From the cell containing the given text, extract its center point as (x, y) coordinate. 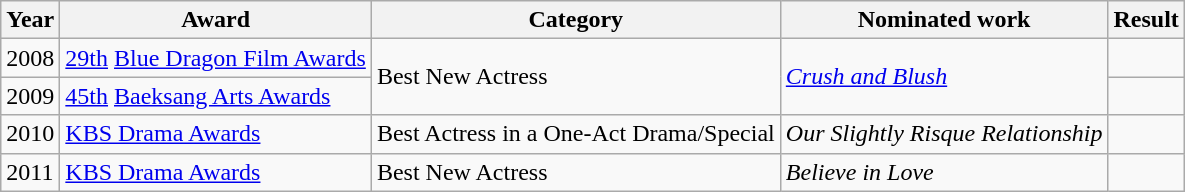
2011 (30, 172)
Best Actress in a One-Act Drama/Special (576, 134)
45th Baeksang Arts Awards (216, 96)
Category (576, 20)
Year (30, 20)
Our Slightly Risque Relationship (944, 134)
Award (216, 20)
2010 (30, 134)
29th Blue Dragon Film Awards (216, 58)
Crush and Blush (944, 77)
Nominated work (944, 20)
2008 (30, 58)
Believe in Love (944, 172)
2009 (30, 96)
Result (1146, 20)
